From the cell containing the given text, extract its center point as (x, y) coordinate. 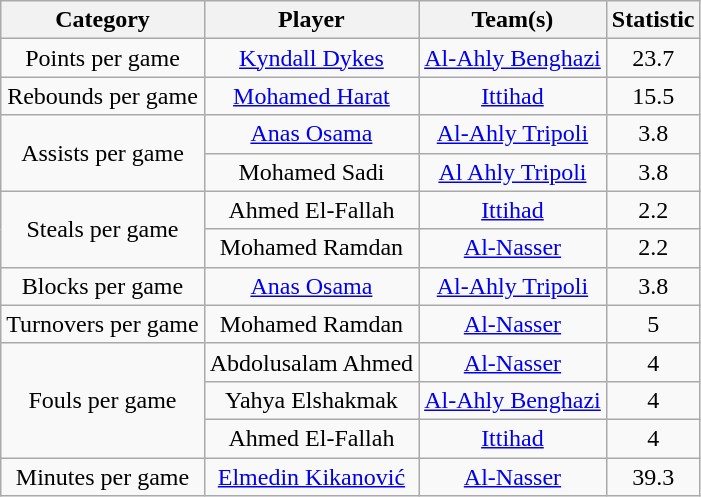
Blocks per game (102, 286)
39.3 (653, 477)
5 (653, 324)
Fouls per game (102, 400)
Turnovers per game (102, 324)
Al Ahly Tripoli (513, 172)
Rebounds per game (102, 96)
Minutes per game (102, 477)
15.5 (653, 96)
Category (102, 20)
Abdolusalam Ahmed (311, 362)
Points per game (102, 58)
Elmedin Kikanović (311, 477)
Yahya Elshakmak (311, 400)
Mohamed Sadi (311, 172)
Steals per game (102, 229)
Mohamed Harat (311, 96)
Assists per game (102, 153)
23.7 (653, 58)
Kyndall Dykes (311, 58)
Statistic (653, 20)
Team(s) (513, 20)
Player (311, 20)
